Detect which cell encompasses the target text, then output its (x, y) center coordinate. 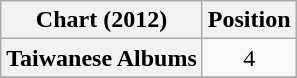
4 (249, 58)
Chart (2012) (102, 20)
Position (249, 20)
Taiwanese Albums (102, 58)
